For the text-containing cell, return its midpoint in (X, Y) coordinate format. 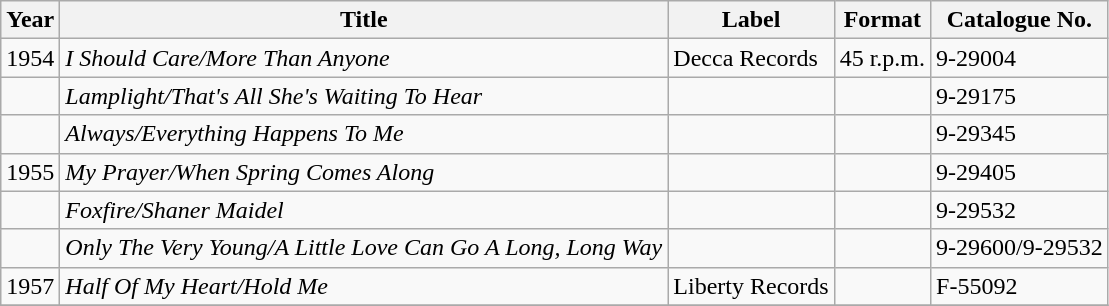
Catalogue No. (1020, 20)
9-29532 (1020, 210)
Always/Everything Happens To Me (364, 134)
1954 (30, 58)
1957 (30, 286)
Decca Records (751, 58)
Lamplight/That's All She's Waiting To Hear (364, 96)
Year (30, 20)
9-29175 (1020, 96)
45 r.p.m. (882, 58)
My Prayer/When Spring Comes Along (364, 172)
Label (751, 20)
Format (882, 20)
9-29405 (1020, 172)
9-29345 (1020, 134)
Half Of My Heart/Hold Me (364, 286)
Foxfire/Shaner Maidel (364, 210)
I Should Care/More Than Anyone (364, 58)
1955 (30, 172)
Only The Very Young/A Little Love Can Go A Long, Long Way (364, 248)
F-55092 (1020, 286)
9-29600/9-29532 (1020, 248)
Liberty Records (751, 286)
Title (364, 20)
9-29004 (1020, 58)
